Locate the cell with the specified text and output its [X, Y] center coordinate. 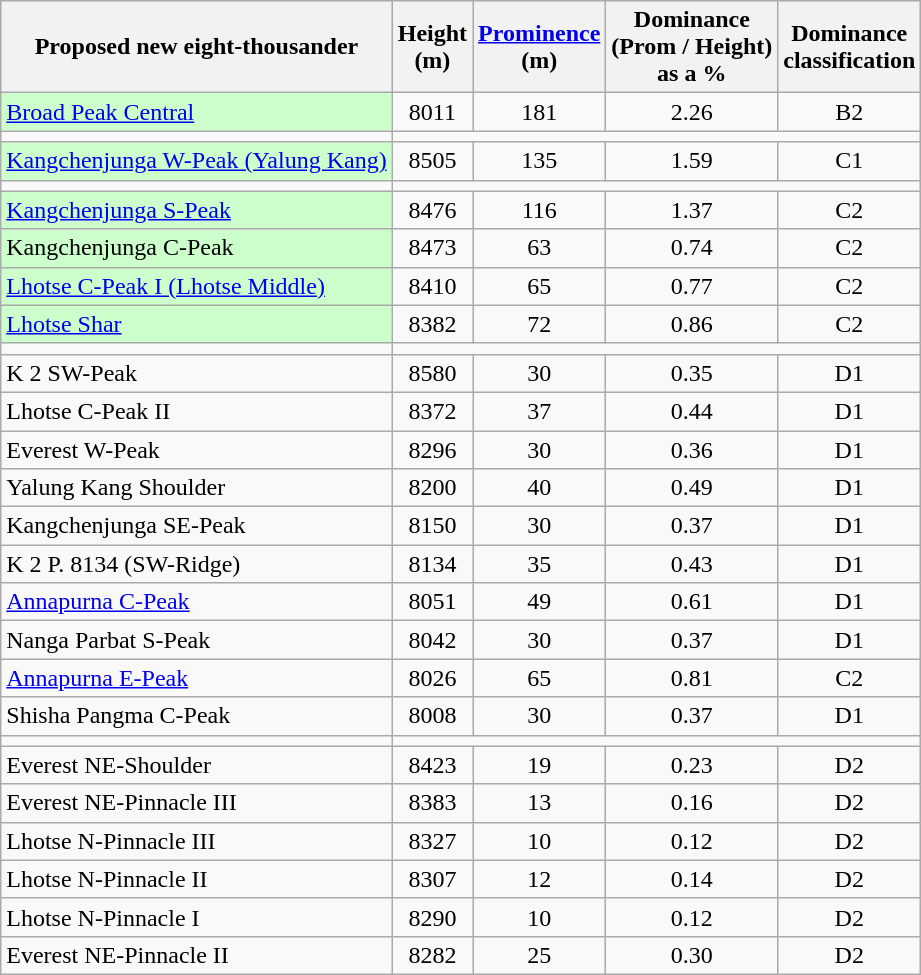
Lhotse C-Peak I (Lhotse Middle) [196, 286]
1.37 [692, 210]
0.36 [692, 449]
Yalung Kang Shoulder [196, 488]
0.74 [692, 248]
49 [540, 602]
8011 [432, 112]
37 [540, 411]
135 [540, 161]
8476 [432, 210]
8307 [432, 879]
8134 [432, 564]
25 [540, 955]
8580 [432, 373]
12 [540, 879]
Proposed new eight-thousander [196, 47]
C1 [850, 161]
0.43 [692, 564]
8042 [432, 640]
8410 [432, 286]
K 2 SW-Peak [196, 373]
8382 [432, 324]
0.49 [692, 488]
Nanga Parbat S-Peak [196, 640]
Kangchenjunga W-Peak (Yalung Kang) [196, 161]
Broad Peak Central [196, 112]
72 [540, 324]
Height (m) [432, 47]
Lhotse N-Pinnacle III [196, 841]
Dominance classification [850, 47]
8051 [432, 602]
K 2 P. 8134 (SW-Ridge) [196, 564]
63 [540, 248]
0.81 [692, 678]
181 [540, 112]
8473 [432, 248]
0.61 [692, 602]
Lhotse Shar [196, 324]
Lhotse C-Peak II [196, 411]
8383 [432, 803]
Everest NE-Shoulder [196, 765]
19 [540, 765]
8372 [432, 411]
2.26 [692, 112]
8200 [432, 488]
0.35 [692, 373]
Shisha Pangma C-Peak [196, 716]
8290 [432, 917]
0.77 [692, 286]
Kangchenjunga SE-Peak [196, 526]
Kangchenjunga S-Peak [196, 210]
40 [540, 488]
8008 [432, 716]
1.59 [692, 161]
Everest NE-Pinnacle III [196, 803]
35 [540, 564]
Prominence (m) [540, 47]
8026 [432, 678]
8296 [432, 449]
Everest NE-Pinnacle II [196, 955]
8423 [432, 765]
Lhotse N-Pinnacle II [196, 879]
0.14 [692, 879]
8505 [432, 161]
8327 [432, 841]
116 [540, 210]
8282 [432, 955]
0.30 [692, 955]
0.44 [692, 411]
0.86 [692, 324]
Everest W-Peak [196, 449]
Kangchenjunga C-Peak [196, 248]
13 [540, 803]
8150 [432, 526]
Dominance (Prom / Height)as a % [692, 47]
0.16 [692, 803]
0.23 [692, 765]
B2 [850, 112]
Annapurna C-Peak [196, 602]
Annapurna E-Peak [196, 678]
Lhotse N-Pinnacle I [196, 917]
